Find where the given text appears and provide that cell's center as (X, Y) coordinate. 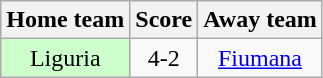
Fiumana (260, 58)
Score (164, 20)
Liguria (66, 58)
Home team (66, 20)
4-2 (164, 58)
Away team (260, 20)
